Return the [X, Y] coordinate for the center point of the cell that contains the specified text.  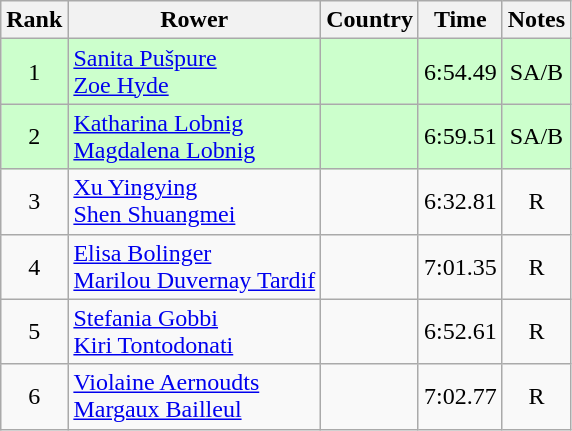
Stefania GobbiKiri Tontodonati [194, 332]
Sanita PušpureZoe Hyde [194, 72]
Time [460, 20]
7:01.35 [460, 266]
6:54.49 [460, 72]
Katharina LobnigMagdalena Lobnig [194, 136]
Rower [194, 20]
Country [370, 20]
Notes [536, 20]
Rank [34, 20]
6 [34, 396]
Xu YingyingShen Shuangmei [194, 202]
2 [34, 136]
7:02.77 [460, 396]
5 [34, 332]
Violaine AernoudtsMargaux Bailleul [194, 396]
6:32.81 [460, 202]
Elisa BolingerMarilou Duvernay Tardif [194, 266]
4 [34, 266]
6:59.51 [460, 136]
3 [34, 202]
6:52.61 [460, 332]
1 [34, 72]
